Return the (X, Y) coordinate for the center point of the cell that contains the specified text.  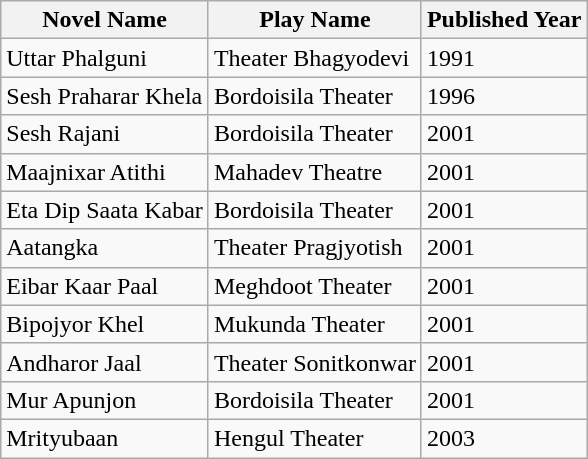
Meghdoot Theater (314, 286)
Play Name (314, 20)
Eta Dip Saata Kabar (105, 210)
Eibar Kaar Paal (105, 286)
Hengul Theater (314, 438)
Aatangka (105, 248)
Mur Apunjon (105, 400)
Published Year (504, 20)
Novel Name (105, 20)
Theater Pragjyotish (314, 248)
Sesh Rajani (105, 134)
Maajnixar Atithi (105, 172)
2003 (504, 438)
Theater Sonitkonwar (314, 362)
Mahadev Theatre (314, 172)
Bipojyor Khel (105, 324)
Mukunda Theater (314, 324)
1991 (504, 58)
Theater Bhagyodevi (314, 58)
Mrityubaan (105, 438)
Sesh Praharar Khela (105, 96)
1996 (504, 96)
Andharor Jaal (105, 362)
Uttar Phalguni (105, 58)
